Identify which cell holds the provided text, then report its (x, y) central coordinate. 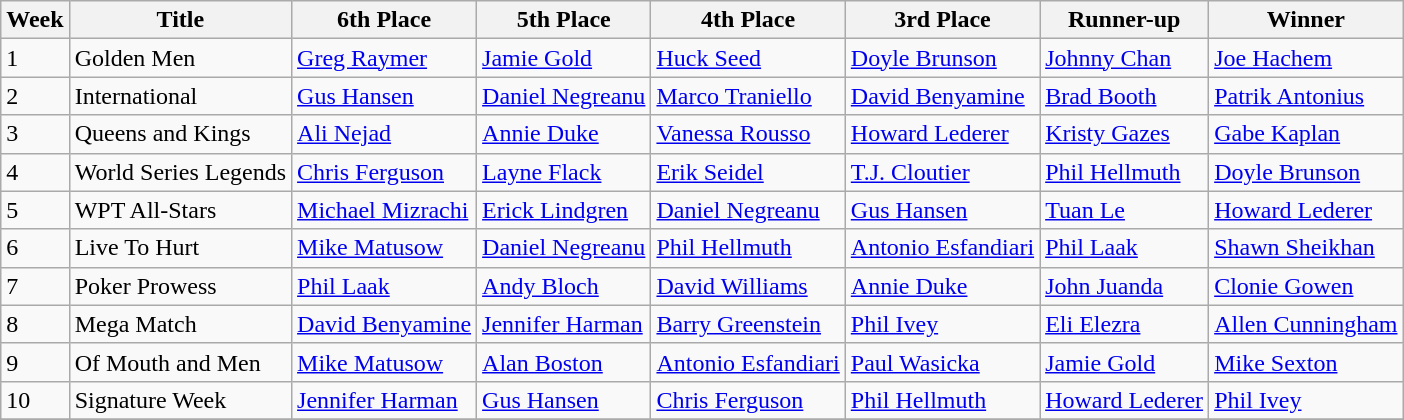
Golden Men (180, 58)
Barry Greenstein (748, 324)
Winner (1306, 20)
Tuan Le (1124, 210)
6th Place (384, 20)
Johnny Chan (1124, 58)
4 (35, 172)
2 (35, 96)
Allen Cunningham (1306, 324)
Gabe Kaplan (1306, 134)
John Juanda (1124, 286)
6 (35, 248)
Ali Nejad (384, 134)
Title (180, 20)
T.J. Cloutier (942, 172)
8 (35, 324)
International (180, 96)
Brad Booth (1124, 96)
Runner-up (1124, 20)
Vanessa Rousso (748, 134)
Queens and Kings (180, 134)
Clonie Gowen (1306, 286)
Michael Mizrachi (384, 210)
Kristy Gazes (1124, 134)
Week (35, 20)
Layne Flack (564, 172)
1 (35, 58)
Joe Hachem (1306, 58)
Signature Week (180, 400)
Marco Traniello (748, 96)
3rd Place (942, 20)
Andy Bloch (564, 286)
Eli Elezra (1124, 324)
David Williams (748, 286)
4th Place (748, 20)
5 (35, 210)
Shawn Sheikhan (1306, 248)
Alan Boston (564, 362)
Greg Raymer (384, 58)
10 (35, 400)
Live To Hurt (180, 248)
Paul Wasicka (942, 362)
WPT All-Stars (180, 210)
9 (35, 362)
Patrik Antonius (1306, 96)
7 (35, 286)
World Series Legends (180, 172)
Mega Match (180, 324)
Huck Seed (748, 58)
Erik Seidel (748, 172)
Of Mouth and Men (180, 362)
Erick Lindgren (564, 210)
5th Place (564, 20)
3 (35, 134)
Poker Prowess (180, 286)
Mike Sexton (1306, 362)
